Output the (x, y) coordinate of the center of the cell containing the given text.  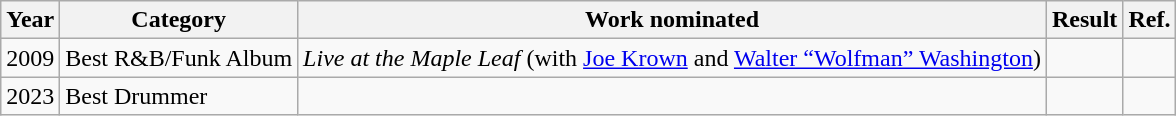
Work nominated (672, 20)
Year (30, 20)
Best R&B/Funk Album (179, 58)
Live at the Maple Leaf (with Joe Krown and Walter “Wolfman” Washington) (672, 58)
Ref. (1150, 20)
Best Drummer (179, 96)
Category (179, 20)
2009 (30, 58)
2023 (30, 96)
Result (1084, 20)
